Provide the (x, y) coordinate of the cell's center where the given text is located.  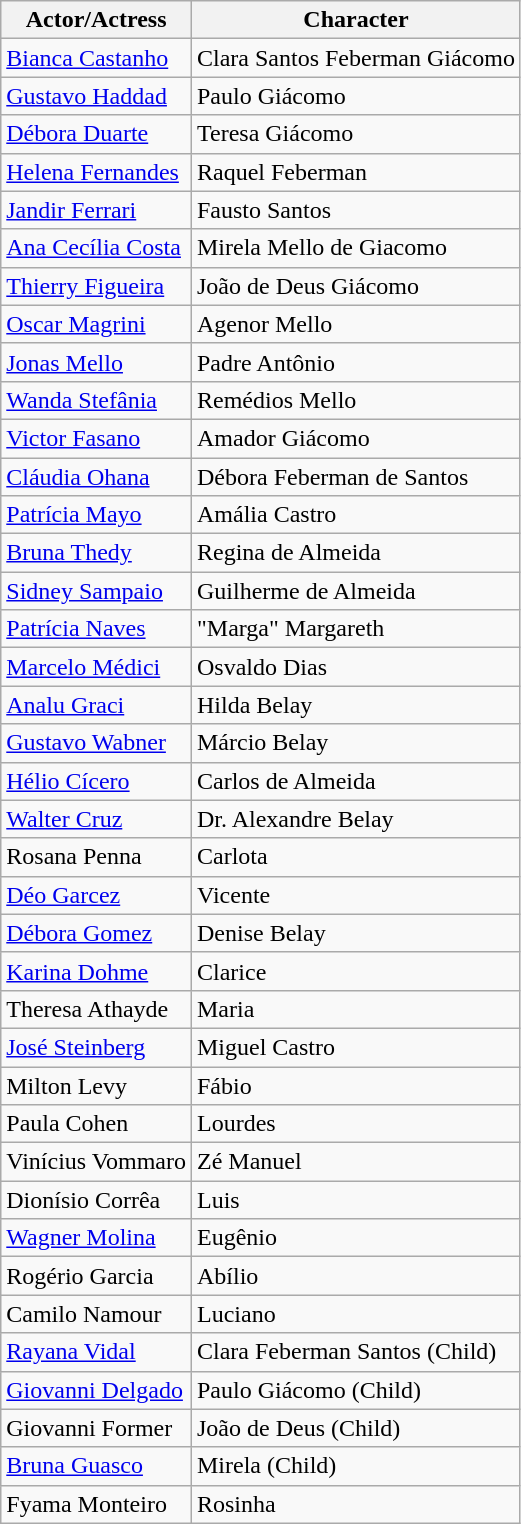
Rosana Penna (96, 857)
Hilda Belay (356, 705)
Clara Feberman Santos (Child) (356, 1352)
Camilo Namour (96, 1314)
Carlota (356, 857)
Jonas Mello (96, 362)
Cláudia Ohana (96, 477)
Victor Fasano (96, 438)
Mirela Mello de Giacomo (356, 248)
Clarice (356, 971)
Padre Antônio (356, 362)
Fyama Monteiro (96, 1504)
Márcio Belay (356, 743)
Raquel Feberman (356, 172)
Lourdes (356, 1124)
Débora Gomez (96, 933)
Rosinha (356, 1504)
Dionísio Corrêa (96, 1200)
Helena Fernandes (96, 172)
Karina Dohme (96, 971)
Guilherme de Almeida (356, 591)
Clara Santos Feberman Giácomo (356, 58)
Luis (356, 1200)
Sidney Sampaio (96, 591)
Regina de Almeida (356, 553)
Bruna Thedy (96, 553)
Vinícius Vommaro (96, 1162)
Rogério Garcia (96, 1276)
"Marga" Margareth (356, 629)
Character (356, 20)
Marcelo Médici (96, 667)
Luciano (356, 1314)
Abílio (356, 1276)
Fausto Santos (356, 210)
Wagner Molina (96, 1238)
Jandir Ferrari (96, 210)
Giovanni Delgado (96, 1390)
Bianca Castanho (96, 58)
Vicente (356, 895)
Bruna Guasco (96, 1466)
Gustavo Wabner (96, 743)
Dr. Alexandre Belay (356, 819)
Eugênio (356, 1238)
Osvaldo Dias (356, 667)
Maria (356, 1009)
Amador Giácomo (356, 438)
José Steinberg (96, 1047)
Walter Cruz (96, 819)
João de Deus Giácomo (356, 286)
Thierry Figueira (96, 286)
Débora Feberman de Santos (356, 477)
Theresa Athayde (96, 1009)
Actor/Actress (96, 20)
Denise Belay (356, 933)
Teresa Giácomo (356, 134)
Agenor Mello (356, 324)
Débora Duarte (96, 134)
Hélio Cícero (96, 781)
Remédios Mello (356, 400)
Miguel Castro (356, 1047)
Mirela (Child) (356, 1466)
Oscar Magrini (96, 324)
Milton Levy (96, 1085)
Ana Cecília Costa (96, 248)
Rayana Vidal (96, 1352)
Fábio (356, 1085)
Giovanni Former (96, 1428)
Gustavo Haddad (96, 96)
Carlos de Almeida (356, 781)
Zé Manuel (356, 1162)
Déo Garcez (96, 895)
Analu Graci (96, 705)
João de Deus (Child) (356, 1428)
Paulo Giácomo (Child) (356, 1390)
Patrícia Naves (96, 629)
Paula Cohen (96, 1124)
Amália Castro (356, 515)
Paulo Giácomo (356, 96)
Wanda Stefânia (96, 400)
Patrícia Mayo (96, 515)
